Search for the cell housing the specified text and yield its [X, Y] center coordinate. 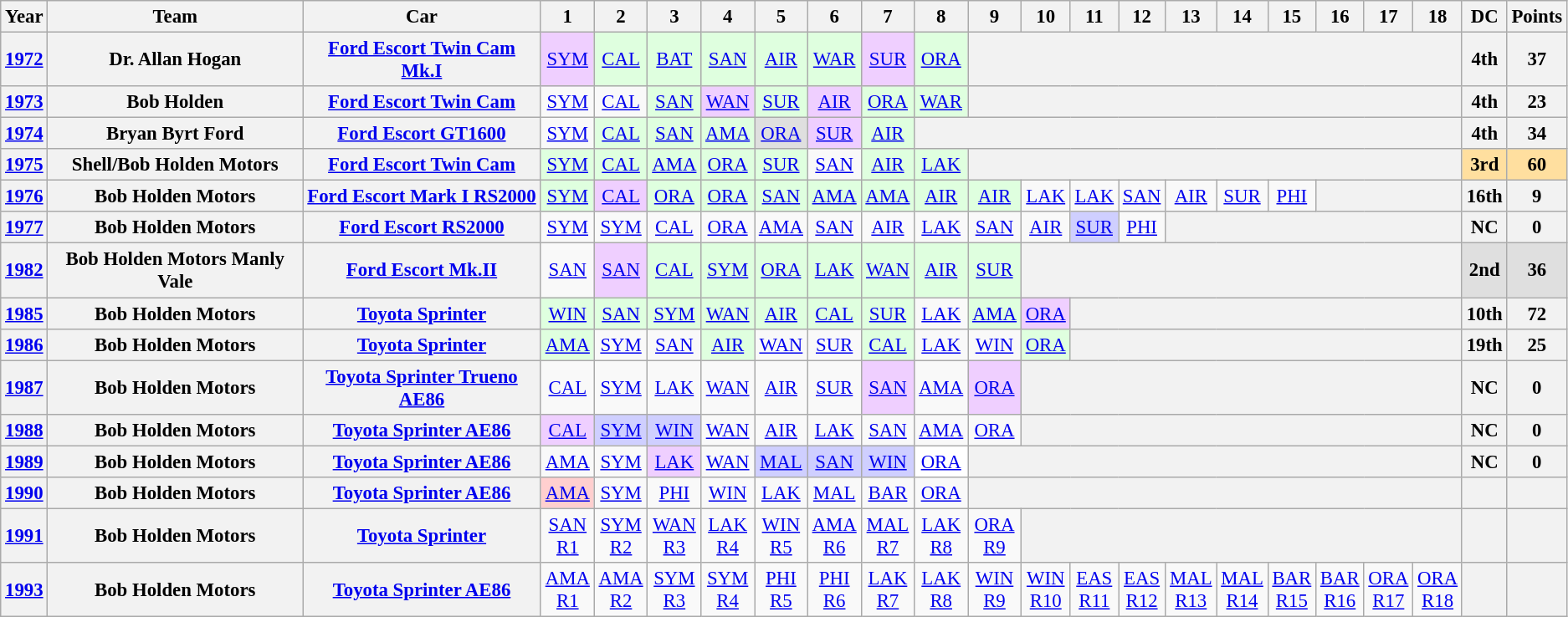
MALR14 [1242, 590]
WINR9 [995, 590]
2 [621, 17]
BAT [674, 60]
3rd [1484, 165]
1982 [24, 271]
1988 [24, 430]
MALR13 [1191, 590]
1990 [24, 493]
Ford Escort Twin Cam Mk.I [422, 60]
AMAR2 [621, 590]
LAKR4 [728, 535]
1993 [24, 590]
1 [567, 17]
1986 [24, 344]
Toyota Sprinter Trueno AE86 [422, 388]
ORAR18 [1437, 590]
17 [1389, 17]
WINR10 [1046, 590]
11 [1094, 17]
WANR3 [674, 535]
16 [1340, 17]
7 [888, 17]
SYMR3 [674, 590]
Dr. Allan Hogan [176, 60]
BARR16 [1340, 590]
12 [1141, 17]
1991 [24, 535]
BAR [888, 493]
Car [422, 17]
PHIR6 [834, 590]
13 [1191, 17]
14 [1242, 17]
2nd [1484, 271]
SANR1 [567, 535]
8 [941, 17]
Team [176, 17]
16th [1484, 196]
1975 [24, 165]
10 [1046, 17]
ORAR17 [1389, 590]
DC [1484, 17]
1974 [24, 134]
6 [834, 17]
4 [728, 17]
15 [1292, 17]
1987 [24, 388]
10th [1484, 314]
18 [1437, 17]
1985 [24, 314]
Bryan Byrt Ford [176, 134]
Points [1536, 17]
1972 [24, 60]
23 [1536, 102]
WINR5 [781, 535]
MALR7 [888, 535]
37 [1536, 60]
Bob Holden [176, 102]
Ford Escort Mark I RS2000 [422, 196]
1989 [24, 461]
ORAR9 [995, 535]
60 [1536, 165]
19th [1484, 344]
36 [1536, 271]
Ford Escort RS2000 [422, 228]
5 [781, 17]
SYMR4 [728, 590]
BARR15 [1292, 590]
EASR12 [1141, 590]
1977 [24, 228]
AMAR6 [834, 535]
Ford Escort GT1600 [422, 134]
34 [1536, 134]
25 [1536, 344]
Year [24, 17]
1976 [24, 196]
EASR11 [1094, 590]
PHIR5 [781, 590]
SYMR2 [621, 535]
Bob Holden Motors Manly Vale [176, 271]
1973 [24, 102]
72 [1536, 314]
AMAR1 [567, 590]
LAKR7 [888, 590]
3 [674, 17]
Shell/Bob Holden Motors [176, 165]
Ford Escort Mk.II [422, 271]
